Return the (x, y) coordinate for the center point of the cell that contains the specified text.  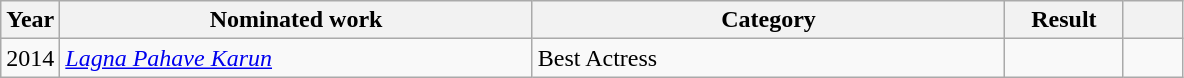
Lagna Pahave Karun (296, 58)
Year (30, 20)
Nominated work (296, 20)
Best Actress (768, 58)
Category (768, 20)
2014 (30, 58)
Result (1064, 20)
